Return the [X, Y] coordinate for the center point of the cell that contains the specified text.  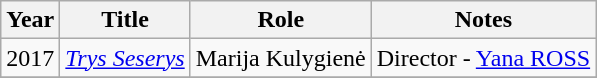
Year [30, 20]
Marija Kulygienė [280, 58]
2017 [30, 58]
Trys Seserys [125, 58]
Title [125, 20]
Notes [483, 20]
Director - Yana ROSS [483, 58]
Role [280, 20]
